Capture the cell that displays the provided text and extract its [X, Y] central coordinate. 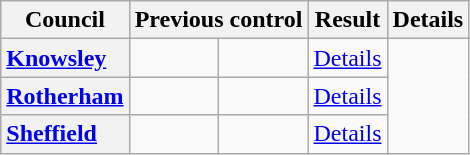
Council [65, 20]
Knowsley [65, 58]
Rotherham [65, 96]
Result [348, 20]
Sheffield [65, 134]
Previous control [218, 20]
